Pinpoint the cell where the given text exists, returning its [x, y] midpoint coordinate. 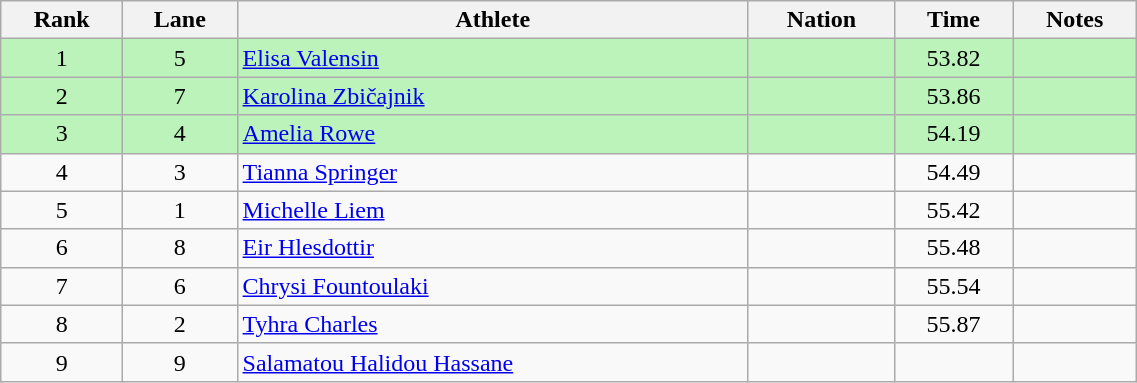
55.87 [953, 324]
Time [953, 20]
55.54 [953, 286]
Salamatou Halidou Hassane [492, 362]
Notes [1075, 20]
Tianna Springer [492, 172]
Michelle Liem [492, 210]
53.82 [953, 58]
Eir Hlesdottir [492, 248]
54.19 [953, 134]
Elisa Valensin [492, 58]
Lane [180, 20]
Chrysi Fountoulaki [492, 286]
Nation [821, 20]
Amelia Rowe [492, 134]
Athlete [492, 20]
55.42 [953, 210]
55.48 [953, 248]
53.86 [953, 96]
Tyhra Charles [492, 324]
54.49 [953, 172]
Karolina Zbičajnik [492, 96]
Rank [62, 20]
